Detect which cell encompasses the target text, then output its [x, y] center coordinate. 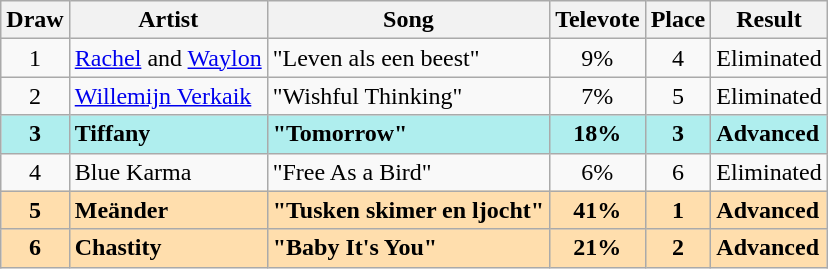
"Tusken skimer en ljocht" [408, 210]
"Baby It's You" [408, 248]
"Tomorrow" [408, 134]
41% [598, 210]
"Leven als een beest" [408, 58]
Chastity [168, 248]
6% [598, 172]
7% [598, 96]
"Wishful Thinking" [408, 96]
Result [769, 20]
Tiffany [168, 134]
Rachel and Waylon [168, 58]
Draw [35, 20]
Meänder [168, 210]
9% [598, 58]
Televote [598, 20]
Artist [168, 20]
Song [408, 20]
Place [678, 20]
21% [598, 248]
Blue Karma [168, 172]
Willemijn Verkaik [168, 96]
"Free As a Bird" [408, 172]
18% [598, 134]
